Locate the cell with the specified text and output its [x, y] center coordinate. 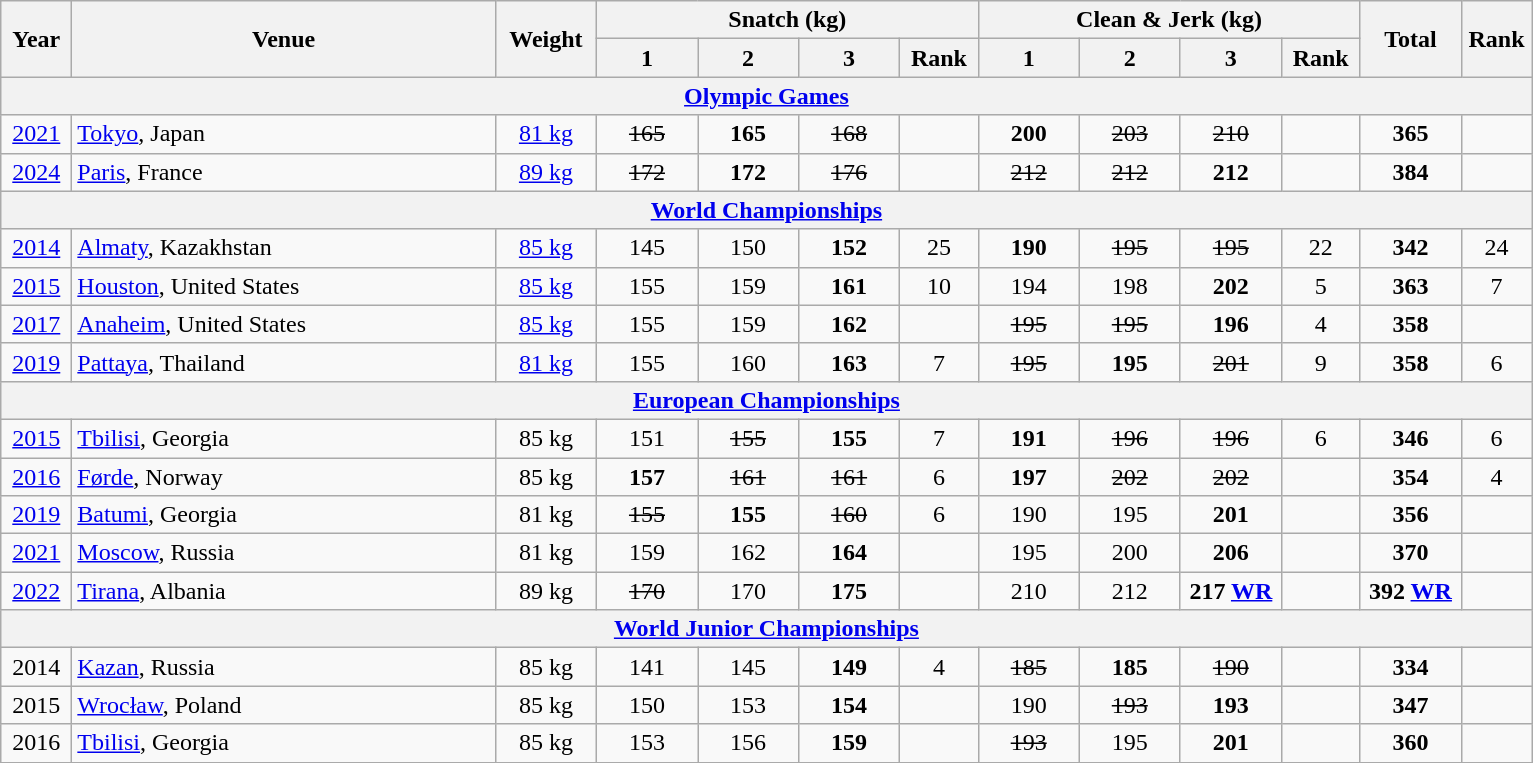
157 [646, 477]
176 [850, 172]
Houston, United States [284, 286]
World Championships [766, 210]
342 [1410, 248]
Weight [546, 39]
175 [850, 591]
151 [646, 438]
384 [1410, 172]
22 [1320, 248]
Batumi, Georgia [284, 515]
Førde, Norway [284, 477]
Kazan, Russia [284, 667]
World Junior Championships [766, 629]
392 WR [1410, 591]
191 [1028, 438]
163 [850, 362]
24 [1496, 248]
206 [1230, 553]
347 [1410, 705]
365 [1410, 134]
9 [1320, 362]
Year [36, 39]
Almaty, Kazakhstan [284, 248]
2017 [36, 324]
Pattaya, Thailand [284, 362]
141 [646, 667]
156 [748, 743]
203 [1130, 134]
363 [1410, 286]
25 [940, 248]
164 [850, 553]
10 [940, 286]
Clean & Jerk (kg) [1169, 20]
152 [850, 248]
360 [1410, 743]
194 [1028, 286]
Wrocław, Poland [284, 705]
Total [1410, 39]
197 [1028, 477]
198 [1130, 286]
334 [1410, 667]
5 [1320, 286]
168 [850, 134]
356 [1410, 515]
Paris, France [284, 172]
2022 [36, 591]
Tokyo, Japan [284, 134]
149 [850, 667]
Anaheim, United States [284, 324]
Olympic Games [766, 96]
217 WR [1230, 591]
2024 [36, 172]
354 [1410, 477]
Snatch (kg) [787, 20]
370 [1410, 553]
European Championships [766, 400]
Venue [284, 39]
154 [850, 705]
Tirana, Albania [284, 591]
Moscow, Russia [284, 553]
346 [1410, 438]
